Find where the given text appears and provide that cell's center as (X, Y) coordinate. 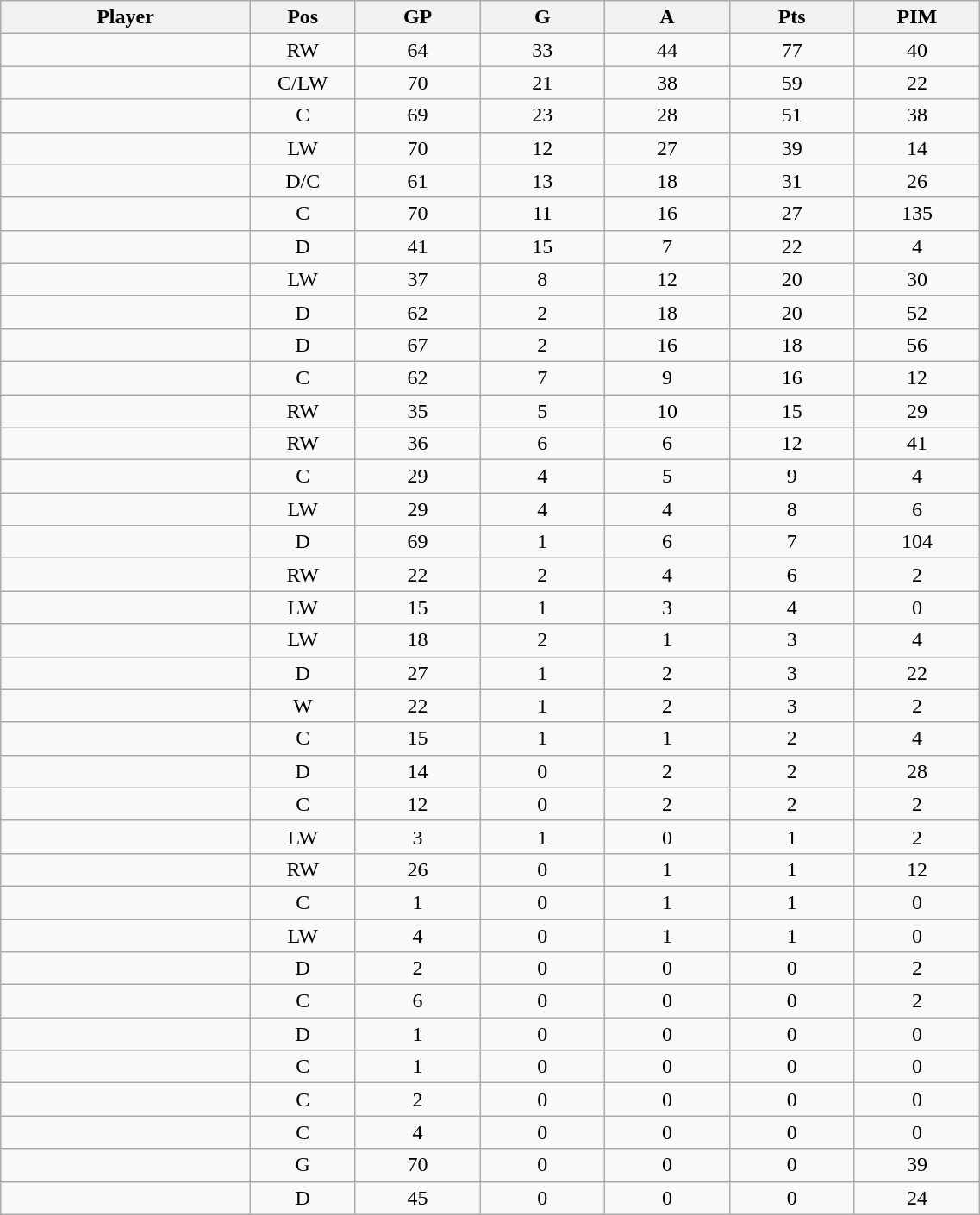
21 (543, 83)
31 (791, 181)
Pts (791, 17)
C/LW (303, 83)
A (667, 17)
67 (417, 345)
11 (543, 214)
64 (417, 50)
Player (126, 17)
GP (417, 17)
23 (543, 115)
45 (417, 1198)
56 (917, 345)
51 (791, 115)
135 (917, 214)
Pos (303, 17)
D/C (303, 181)
33 (543, 50)
W (303, 706)
104 (917, 542)
59 (791, 83)
13 (543, 181)
44 (667, 50)
61 (417, 181)
36 (417, 444)
24 (917, 1198)
30 (917, 279)
35 (417, 411)
PIM (917, 17)
40 (917, 50)
10 (667, 411)
77 (791, 50)
37 (417, 279)
52 (917, 312)
